Return (x, y) of the center of cell containing provided text 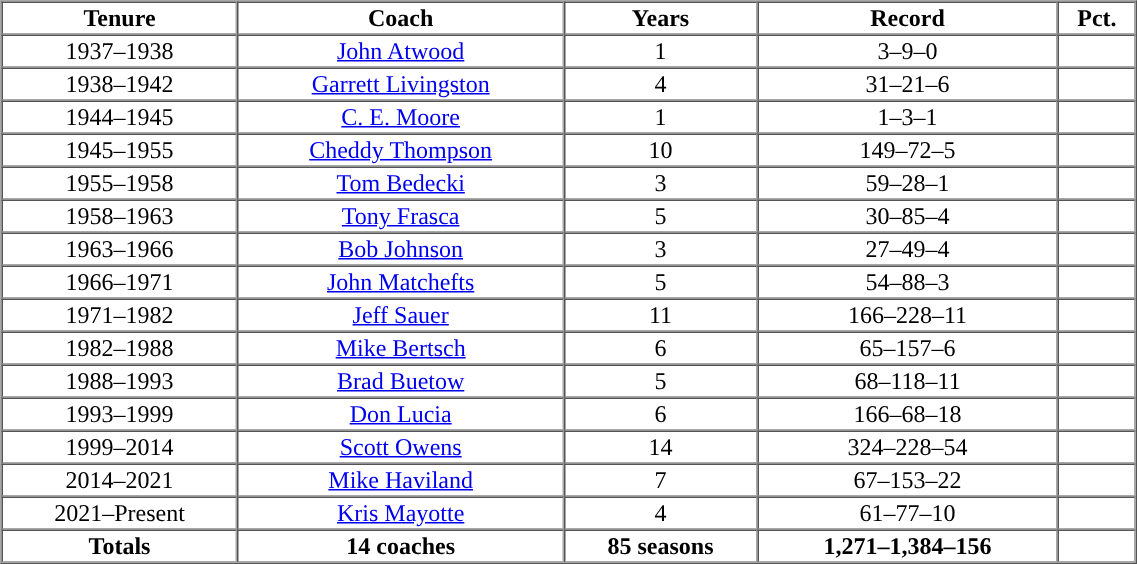
Years (660, 18)
1966–1971 (120, 282)
149–72–5 (908, 150)
Pct. (1097, 18)
30–85–4 (908, 216)
Tony Frasca (401, 216)
1955–1958 (120, 182)
Mike Haviland (401, 480)
1971–1982 (120, 314)
Bob Johnson (401, 248)
Tenure (120, 18)
Tom Bedecki (401, 182)
166–228–11 (908, 314)
54–88–3 (908, 282)
61–77–10 (908, 512)
7 (660, 480)
C. E. Moore (401, 116)
Kris Mayotte (401, 512)
2021–Present (120, 512)
Coach (401, 18)
65–157–6 (908, 348)
67–153–22 (908, 480)
14 (660, 446)
31–21–6 (908, 84)
166–68–18 (908, 414)
2014–2021 (120, 480)
1958–1963 (120, 216)
1938–1942 (120, 84)
1944–1945 (120, 116)
Garrett Livingston (401, 84)
Mike Bertsch (401, 348)
10 (660, 150)
1,271–1,384–156 (908, 546)
85 seasons (660, 546)
1–3–1 (908, 116)
1963–1966 (120, 248)
Brad Buetow (401, 380)
Don Lucia (401, 414)
59–28–1 (908, 182)
1937–1938 (120, 50)
Totals (120, 546)
1945–1955 (120, 150)
Cheddy Thompson (401, 150)
John Matchefts (401, 282)
14 coaches (401, 546)
68–118–11 (908, 380)
Scott Owens (401, 446)
11 (660, 314)
324–228–54 (908, 446)
Record (908, 18)
Jeff Sauer (401, 314)
27–49–4 (908, 248)
1993–1999 (120, 414)
1999–2014 (120, 446)
1982–1988 (120, 348)
John Atwood (401, 50)
3–9–0 (908, 50)
1988–1993 (120, 380)
